Pinpoint the cell where the given text exists, returning its (x, y) midpoint coordinate. 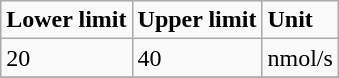
Upper limit (197, 20)
40 (197, 58)
Lower limit (66, 20)
Unit (300, 20)
20 (66, 58)
nmol/s (300, 58)
